Return the [X, Y] coordinate for the center point of the cell that contains the specified text.  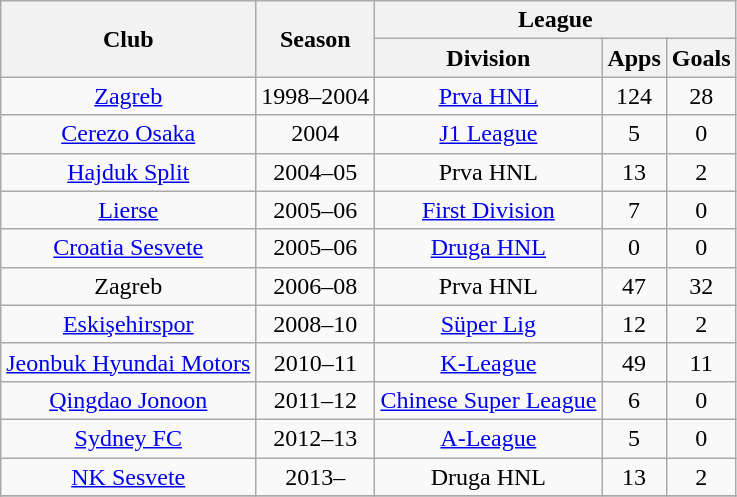
K-League [488, 362]
Apps [634, 58]
11 [701, 362]
7 [634, 210]
Season [316, 39]
Eskişehirspor [128, 324]
NK Sesvete [128, 477]
1998–2004 [316, 96]
Lierse [128, 210]
32 [701, 286]
Süper Lig [488, 324]
Hajduk Split [128, 172]
Croatia Sesvete [128, 248]
49 [634, 362]
Club [128, 39]
Goals [701, 58]
2004–05 [316, 172]
47 [634, 286]
2006–08 [316, 286]
J1 League [488, 134]
A-League [488, 438]
2013– [316, 477]
6 [634, 400]
Sydney FC [128, 438]
12 [634, 324]
2004 [316, 134]
2010–11 [316, 362]
Division [488, 58]
2011–12 [316, 400]
Qingdao Jonoon [128, 400]
28 [701, 96]
124 [634, 96]
Jeonbuk Hyundai Motors [128, 362]
2008–10 [316, 324]
Chinese Super League [488, 400]
League [556, 20]
2012–13 [316, 438]
First Division [488, 210]
Cerezo Osaka [128, 134]
